Return (x, y) of the center of cell containing provided text 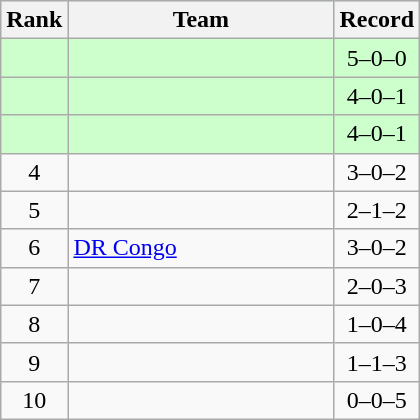
10 (34, 400)
Record (377, 20)
Team (201, 20)
5–0–0 (377, 58)
6 (34, 248)
4 (34, 172)
0–0–5 (377, 400)
8 (34, 324)
5 (34, 210)
2–1–2 (377, 210)
1–1–3 (377, 362)
7 (34, 286)
DR Congo (201, 248)
2–0–3 (377, 286)
Rank (34, 20)
1–0–4 (377, 324)
9 (34, 362)
